Locate the cell with the specified text and output its [x, y] center coordinate. 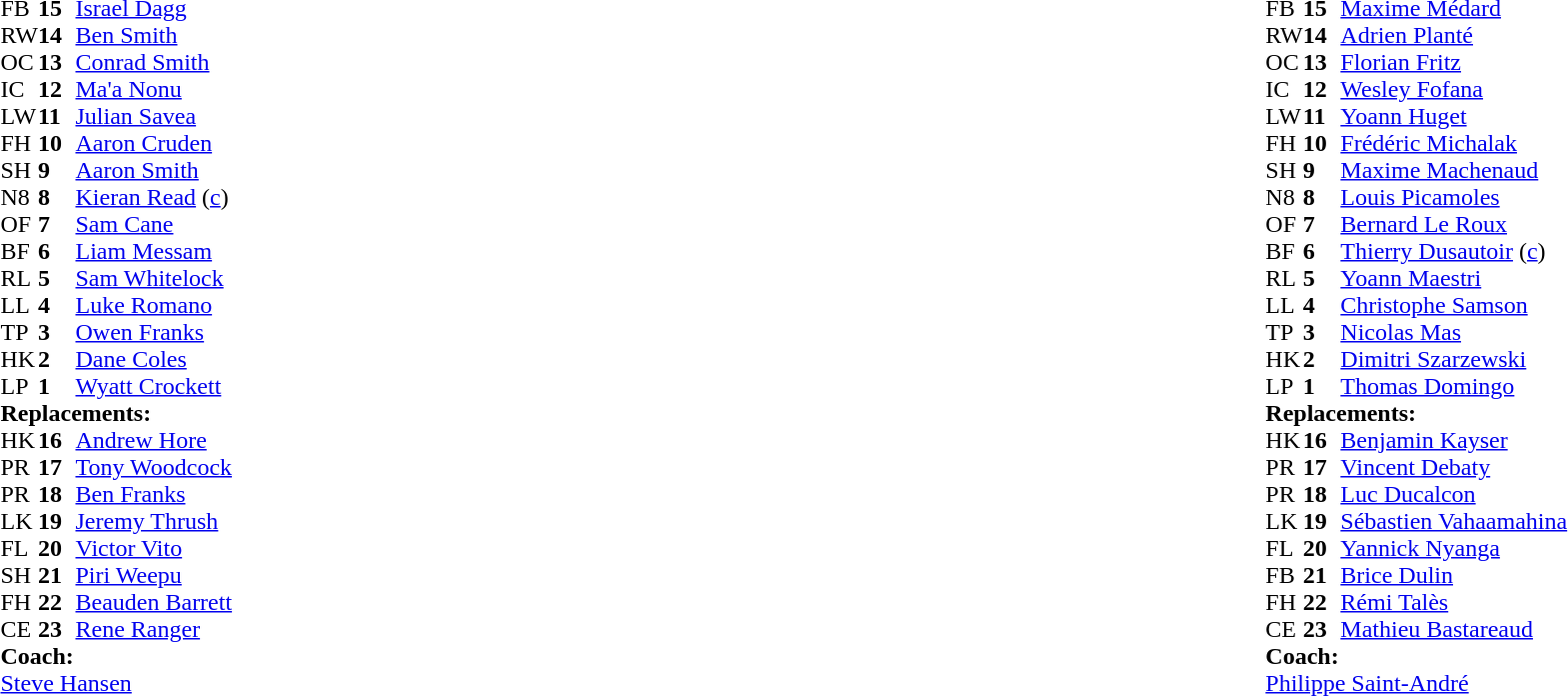
Florian Fritz [1453, 62]
Luke Romano [154, 306]
Andrew Hore [154, 440]
Dimitri Szarzewski [1453, 360]
Dane Coles [154, 360]
Brice Dulin [1453, 576]
Yannick Nyanga [1453, 548]
Wyatt Crockett [154, 386]
Rémi Talès [1453, 602]
Thomas Domingo [1453, 386]
Ben Franks [154, 494]
Vincent Debaty [1453, 468]
Yoann Maestri [1453, 278]
Thierry Dusautoir (c) [1453, 252]
Louis Picamoles [1453, 198]
Ma'a Nonu [154, 90]
Adrien Planté [1453, 36]
Jeremy Thrush [154, 522]
Kieran Read (c) [154, 198]
Mathieu Bastareaud [1453, 630]
Beauden Barrett [154, 602]
Sam Whitelock [154, 278]
Julian Savea [154, 116]
Aaron Smith [154, 170]
Sam Cane [154, 224]
Nicolas Mas [1453, 332]
Maxime Machenaud [1453, 170]
Yoann Huget [1453, 116]
Rene Ranger [154, 630]
Ben Smith [154, 36]
Owen Franks [154, 332]
Luc Ducalcon [1453, 494]
Benjamin Kayser [1453, 440]
FB [1284, 576]
Frédéric Michalak [1453, 144]
Piri Weepu [154, 576]
Aaron Cruden [154, 144]
Conrad Smith [154, 62]
Tony Woodcock [154, 468]
Sébastien Vahaamahina [1453, 522]
Victor Vito [154, 548]
Wesley Fofana [1453, 90]
Christophe Samson [1453, 306]
Bernard Le Roux [1453, 224]
Liam Messam [154, 252]
